Locate the cell with the specified text and output its (x, y) center coordinate. 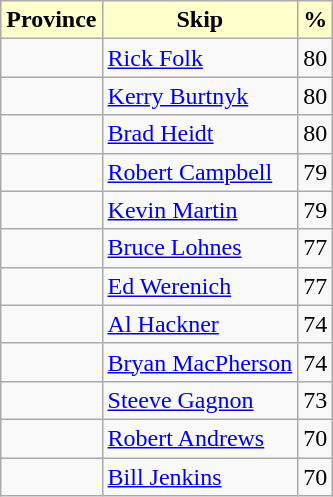
Robert Andrews (200, 438)
Bruce Lohnes (200, 248)
Skip (200, 20)
Bill Jenkins (200, 477)
Bryan MacPherson (200, 362)
Brad Heidt (200, 134)
Ed Werenich (200, 286)
Robert Campbell (200, 172)
Steeve Gagnon (200, 400)
Province (52, 20)
Kerry Burtnyk (200, 96)
Rick Folk (200, 58)
Al Hackner (200, 324)
% (316, 20)
73 (316, 400)
Kevin Martin (200, 210)
